Return the [X, Y] coordinate for the center point of the cell that contains the specified text.  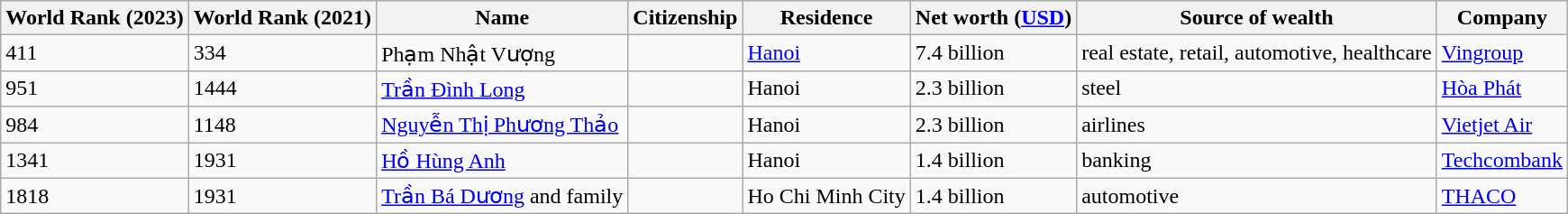
Company [1501, 18]
Source of wealth [1257, 18]
World Rank (2021) [282, 18]
Citizenship [685, 18]
1818 [95, 196]
Techcombank [1501, 161]
THACO [1501, 196]
real estate, retail, automotive, healthcare [1257, 53]
Vingroup [1501, 53]
1444 [282, 88]
Name [503, 18]
334 [282, 53]
Ho Chi Minh City [826, 196]
951 [95, 88]
411 [95, 53]
Trần Đình Long [503, 88]
Vietjet Air [1501, 125]
Net worth (USD) [993, 18]
automotive [1257, 196]
1148 [282, 125]
Nguyễn Thị Phương Thảo [503, 125]
Phạm Nhật Vượng [503, 53]
steel [1257, 88]
airlines [1257, 125]
984 [95, 125]
banking [1257, 161]
7.4 billion [993, 53]
Hồ Hùng Anh [503, 161]
Residence [826, 18]
Hòa Phát [1501, 88]
1341 [95, 161]
World Rank (2023) [95, 18]
Trần Bá Dương and family [503, 196]
